Determine the (X, Y) coordinate at the center of the cell enclosing the given text.  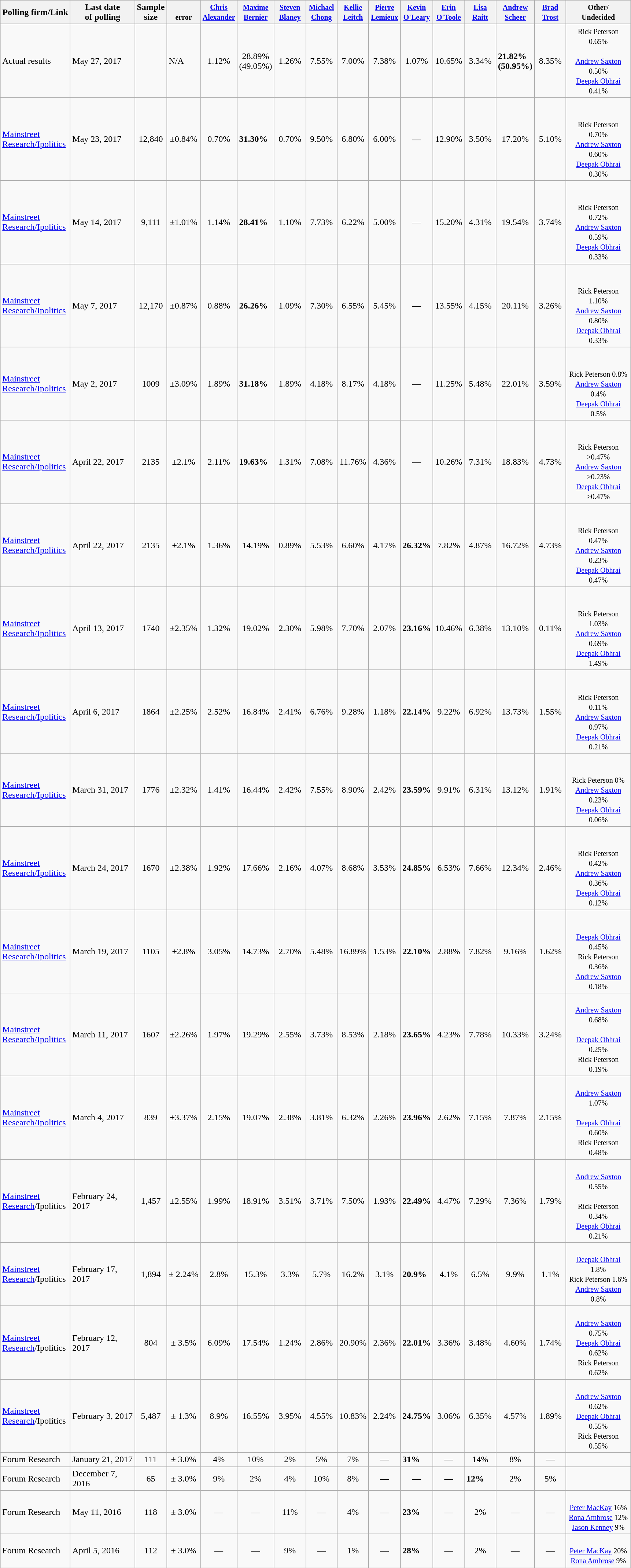
KevinO'Leary (416, 12)
March 31, 2017 (103, 790)
±2.55% (184, 1201)
16.2% (353, 1274)
20.11% (515, 306)
2.46% (550, 868)
6.09% (219, 1343)
2.36% (384, 1343)
10.65% (449, 61)
3.53% (384, 868)
December 7, 2016 (103, 1478)
May 27, 2017 (103, 61)
3.06% (449, 1416)
1.93% (384, 1201)
0.11% (550, 628)
23.65% (416, 1035)
ChrisAlexander (219, 12)
±2.8% (184, 951)
7.00% (353, 61)
1.12% (219, 61)
1.18% (384, 712)
4.47% (449, 1201)
11.25% (449, 384)
January 21, 2017 (103, 1460)
12,170 (151, 306)
0.89% (290, 545)
1607 (151, 1035)
7.36% (515, 1201)
1776 (151, 790)
10.26% (449, 462)
1.32% (219, 628)
3.59% (550, 384)
Rick Peterson >0.47% Andrew Saxton >0.23% Deepak Obhrai >0.47% (598, 462)
12.90% (449, 139)
31.18% (256, 384)
Peter MacKay 20%Rona Ambrose 9% (598, 1551)
4.57% (515, 1416)
19.29% (256, 1035)
2.62% (449, 1118)
± 3.5% (184, 1343)
Deepak Obhrai 1.8%Rick Peterson 1.6% Andrew Saxton 0.8% (598, 1274)
839 (151, 1118)
6.31% (480, 790)
3.26% (550, 306)
23.96% (416, 1118)
17.20% (515, 139)
7.08% (321, 462)
8.68% (353, 868)
April 13, 2017 (103, 628)
15.3% (256, 1274)
19.02% (256, 628)
April 5, 2016 (103, 1551)
6.60% (353, 545)
AndrewScheer (515, 12)
2.52% (219, 712)
Andrew Saxton 0.68%Deepak Obhrai 0.25% Rick Peterson 0.19% (598, 1035)
1,894 (151, 1274)
9,111 (151, 222)
Deepak Obhrai 0.45% Rick Peterson 0.36% Andrew Saxton 0.18% (598, 951)
Rick Peterson 0.70% Andrew Saxton 0.60% Deepak Obhrai 0.30% (598, 139)
3.1% (384, 1274)
Rick Peterson 0.8% Andrew Saxton 0.4% Deepak Obhrai 0.5% (598, 384)
13.55% (449, 306)
16.84% (256, 712)
KellieLeitch (353, 12)
March 4, 2017 (103, 1118)
3.73% (321, 1035)
2.55% (290, 1035)
8.90% (353, 790)
3.48% (480, 1343)
Andrew Saxton 0.62%Deepak Obhrai 0.55%Rick Peterson 0.55% (598, 1416)
± 2.24% (184, 1274)
1009 (151, 384)
16.72% (515, 545)
4.23% (449, 1035)
1.79% (550, 1201)
65 (151, 1478)
3.34% (480, 61)
3.50% (480, 139)
1.36% (219, 545)
23.59% (416, 790)
1.99% (219, 1201)
2.16% (290, 868)
6.00% (384, 139)
10.83% (353, 1416)
2.70% (290, 951)
7% (353, 1460)
Rick Peterson 0.11% Andrew Saxton 0.97% Deepak Obhrai 0.21% (598, 712)
1.53% (384, 951)
error (184, 12)
13.12% (515, 790)
3.05% (219, 951)
4.1% (449, 1274)
7.66% (480, 868)
Rick Peterson 1.03% Andrew Saxton 0.69% Deepak Obhrai 1.49% (598, 628)
Rick Peterson 0% Andrew Saxton 0.23% Deepak Obhrai 0.06% (598, 790)
May 14, 2017 (103, 222)
±3.37% (184, 1118)
6.38% (480, 628)
Rick Peterson 0.72% Andrew Saxton 0.59% Deepak Obhrai 0.33% (598, 222)
8.35% (550, 61)
22.10% (416, 951)
19.63% (256, 462)
Peter MacKay 16%Rona Ambrose 12%Jason Kenney 9% (598, 1512)
2.24% (384, 1416)
±0.87% (184, 306)
3.24% (550, 1035)
±2.26% (184, 1035)
March 19, 2017 (103, 951)
19.07% (256, 1118)
2.30% (290, 628)
2.86% (321, 1343)
2.18% (384, 1035)
3.3% (290, 1274)
4.31% (480, 222)
±1.01% (184, 222)
1.1% (550, 1274)
1.74% (550, 1343)
5.7% (321, 1274)
26.26% (256, 306)
20.90% (353, 1343)
9.28% (353, 712)
1% (353, 1551)
17.54% (256, 1343)
May 23, 2017 (103, 139)
9.9% (515, 1274)
5,487 (151, 1416)
3.51% (290, 1201)
February 17, 2017 (103, 1274)
3.81% (321, 1118)
N/A (184, 61)
111 (151, 1460)
Other/Undecided (598, 12)
MaximeBernier (256, 12)
6.53% (449, 868)
16.89% (353, 951)
1.10% (290, 222)
16.55% (256, 1416)
1.07% (416, 61)
804 (151, 1343)
20.9% (416, 1274)
4.07% (321, 868)
15.20% (449, 222)
9.91% (449, 790)
28.89% (49.05%) (256, 61)
9.16% (515, 951)
StevenBlaney (290, 12)
Andrew Saxton 0.75%Deepak Obhrai 0.62%Rick Peterson 0.62% (598, 1343)
1.91% (550, 790)
1105 (151, 951)
Last dateof polling (103, 12)
February 24, 2017 (103, 1201)
1,457 (151, 1201)
6.32% (353, 1118)
22.49% (416, 1201)
8.17% (353, 384)
March 24, 2017 (103, 868)
9.50% (321, 139)
Rick Peterson 0.42% Andrew Saxton 0.36% Deepak Obhrai 0.12% (598, 868)
12% (480, 1478)
1.55% (550, 712)
26.32% (416, 545)
±2.32% (184, 790)
1864 (151, 712)
13.73% (515, 712)
22.14% (416, 712)
9.22% (449, 712)
7.87% (515, 1118)
Rick Peterson 0.65%Andrew Saxton 0.50% Deepak Obhrai 0.41% (598, 61)
May 7, 2017 (103, 306)
LisaRaitt (480, 12)
7.50% (353, 1201)
2.11% (219, 462)
8.53% (353, 1035)
May 2, 2017 (103, 384)
4.87% (480, 545)
ErinO'Toole (449, 12)
4.15% (480, 306)
Andrew Saxton 1.07%Deepak Obhrai 0.60% Rick Peterson 0.48% (598, 1118)
11.76% (353, 462)
11% (290, 1512)
17.66% (256, 868)
28% (416, 1551)
2.38% (290, 1118)
10.46% (449, 628)
3.36% (449, 1343)
14.19% (256, 545)
4.17% (384, 545)
Rick Peterson 1.10% Andrew Saxton 0.80% Deepak Obhrai 0.33% (598, 306)
112 (151, 1551)
7.29% (480, 1201)
13.10% (515, 628)
12,840 (151, 139)
Actual results (35, 61)
5.45% (384, 306)
1.26% (290, 61)
1.31% (290, 462)
6.35% (480, 1416)
5.00% (384, 222)
31.30% (256, 139)
6.76% (321, 712)
2.07% (384, 628)
7.30% (321, 306)
6.5% (480, 1274)
18.91% (256, 1201)
PierreLemieux (384, 12)
23% (416, 1512)
± 1.3% (184, 1416)
2.88% (449, 951)
31% (416, 1460)
7.70% (353, 628)
May 11, 2016 (103, 1512)
2.8% (219, 1274)
February 3, 2017 (103, 1416)
6.80% (353, 139)
6.92% (480, 712)
±2.38% (184, 868)
28.41% (256, 222)
1.62% (550, 951)
1.41% (219, 790)
±0.84% (184, 139)
±2.25% (184, 712)
10.33% (515, 1035)
MichaelChong (321, 12)
18.83% (515, 462)
5.10% (550, 139)
3.71% (321, 1201)
BradTrost (550, 12)
3.95% (290, 1416)
2.41% (290, 712)
14.73% (256, 951)
21.82% (50.95%) (515, 61)
4.60% (515, 1343)
7.73% (321, 222)
7.31% (480, 462)
±2.35% (184, 628)
12.34% (515, 868)
7.38% (384, 61)
1.14% (219, 222)
March 11, 2017 (103, 1035)
7.78% (480, 1035)
1.09% (290, 306)
6.55% (353, 306)
4.36% (384, 462)
118 (151, 1512)
Samplesize (151, 12)
3.74% (550, 222)
16.44% (256, 790)
24.75% (416, 1416)
6.22% (353, 222)
1.92% (219, 868)
Andrew Saxton 0.55%Rick Peterson 0.34%Deepak Obhrai 0.21% (598, 1201)
0.88% (219, 306)
24.85% (416, 868)
19.54% (515, 222)
February 12, 2017 (103, 1343)
Rick Peterson 0.47% Andrew Saxton 0.23% Deepak Obhrai 0.47% (598, 545)
±3.09% (184, 384)
5.98% (321, 628)
7.15% (480, 1118)
14% (480, 1460)
1740 (151, 628)
23.16% (416, 628)
1.24% (290, 1343)
1670 (151, 868)
1.97% (219, 1035)
4.55% (321, 1416)
5.53% (321, 545)
April 6, 2017 (103, 712)
8.9% (219, 1416)
2.26% (384, 1118)
Polling firm/Link (35, 12)
